Determine the (X, Y) coordinate at the center of the cell enclosing the given text.  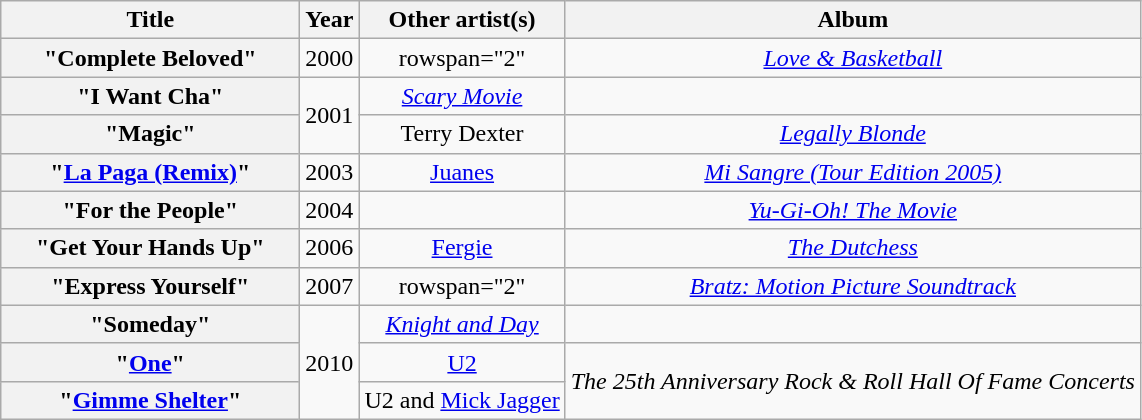
Juanes (462, 172)
The 25th Anniversary Rock & Roll Hall Of Fame Concerts (852, 381)
Legally Blonde (852, 134)
The Dutchess (852, 248)
2000 (330, 58)
2001 (330, 115)
Title (150, 20)
"Someday" (150, 324)
Year (330, 20)
"La Paga (Remix)" (150, 172)
"I Want Cha" (150, 96)
"Complete Beloved" (150, 58)
Bratz: Motion Picture Soundtrack (852, 286)
U2 (462, 362)
2007 (330, 286)
"For the People" (150, 210)
"Magic" (150, 134)
Love & Basketball (852, 58)
Album (852, 20)
Knight and Day (462, 324)
"One" (150, 362)
"Gimme Shelter" (150, 400)
2003 (330, 172)
Terry Dexter (462, 134)
Fergie (462, 248)
2010 (330, 362)
Mi Sangre (Tour Edition 2005) (852, 172)
Yu-Gi-Oh! The Movie (852, 210)
"Get Your Hands Up" (150, 248)
2004 (330, 210)
2006 (330, 248)
"Express Yourself" (150, 286)
Scary Movie (462, 96)
U2 and Mick Jagger (462, 400)
Other artist(s) (462, 20)
